For the text-containing cell, return its midpoint in (x, y) coordinate format. 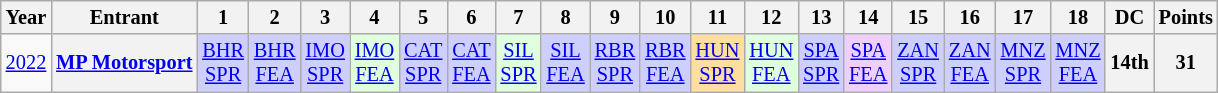
17 (1024, 17)
RBRFEA (665, 63)
MNZSPR (1024, 63)
MNZFEA (1078, 63)
BHRFEA (275, 63)
9 (615, 17)
31 (1186, 63)
10 (665, 17)
HUNSPR (718, 63)
SILFEA (565, 63)
SPAFEA (868, 63)
Points (1186, 17)
Year (26, 17)
12 (771, 17)
3 (324, 17)
2022 (26, 63)
SILSPR (518, 63)
Entrant (124, 17)
14 (868, 17)
11 (718, 17)
14th (1129, 63)
18 (1078, 17)
DC (1129, 17)
MP Motorsport (124, 63)
ZANFEA (970, 63)
7 (518, 17)
RBRSPR (615, 63)
IMOFEA (374, 63)
1 (223, 17)
5 (423, 17)
CATFEA (471, 63)
8 (565, 17)
BHRSPR (223, 63)
ZANSPR (918, 63)
6 (471, 17)
HUNFEA (771, 63)
16 (970, 17)
13 (821, 17)
SPASPR (821, 63)
CATSPR (423, 63)
2 (275, 17)
4 (374, 17)
15 (918, 17)
IMOSPR (324, 63)
